Scan for the cell matching the given text and deliver its (X, Y) coordinate at center. 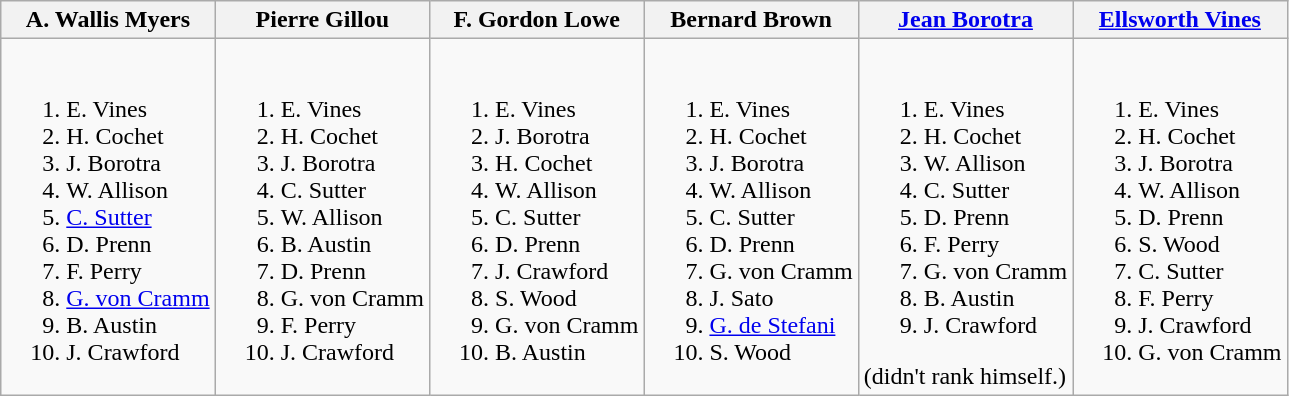
Pierre Gillou (322, 20)
E. Vines H. Cochet J. Borotra C. Sutter W. Allison B. Austin D. Prenn G. von Cramm F. Perry J. Crawford (322, 217)
F. Gordon Lowe (537, 20)
Ellsworth Vines (1180, 20)
A. Wallis Myers (108, 20)
E. Vines H. Cochet J. Borotra W. Allison D. Prenn S. Wood C. Sutter F. Perry J. Crawford G. von Cramm (1180, 217)
E. Vines H. Cochet W. Allison C. Sutter D. Prenn F. Perry G. von Cramm B. Austin J. Crawford(didn't rank himself.) (965, 217)
Bernard Brown (751, 20)
E. Vines H. Cochet J. Borotra W. Allison C. Sutter D. Prenn G. von Cramm J. Sato G. de Stefani S. Wood (751, 217)
Jean Borotra (965, 20)
E. Vines J. Borotra H. Cochet W. Allison C. Sutter D. Prenn J. Crawford S. Wood G. von Cramm B. Austin (537, 217)
E. Vines H. Cochet J. Borotra W. Allison C. Sutter D. Prenn F. Perry G. von Cramm B. Austin J. Crawford (108, 217)
